Scan for the cell matching the given text and deliver its [X, Y] coordinate at center. 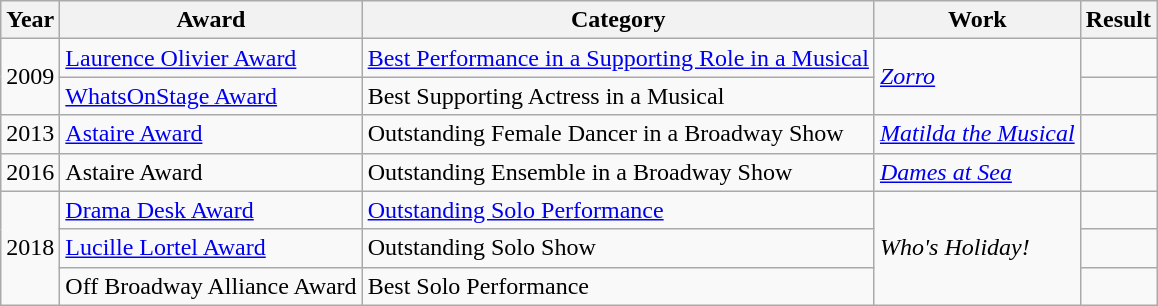
Zorro [977, 77]
Who's Holiday! [977, 248]
2013 [30, 134]
2009 [30, 77]
Best Supporting Actress in a Musical [618, 96]
Lucille Lortel Award [211, 248]
Outstanding Solo Performance [618, 210]
Drama Desk Award [211, 210]
Best Solo Performance [618, 286]
Best Performance in a Supporting Role in a Musical [618, 58]
Outstanding Ensemble in a Broadway Show [618, 172]
Work [977, 20]
2018 [30, 248]
Award [211, 20]
WhatsOnStage Award [211, 96]
Category [618, 20]
Outstanding Female Dancer in a Broadway Show [618, 134]
Result [1118, 20]
Year [30, 20]
Matilda the Musical [977, 134]
Dames at Sea [977, 172]
Laurence Olivier Award [211, 58]
Outstanding Solo Show [618, 248]
2016 [30, 172]
Off Broadway Alliance Award [211, 286]
